Find where the given text appears and provide that cell's center as [X, Y] coordinate. 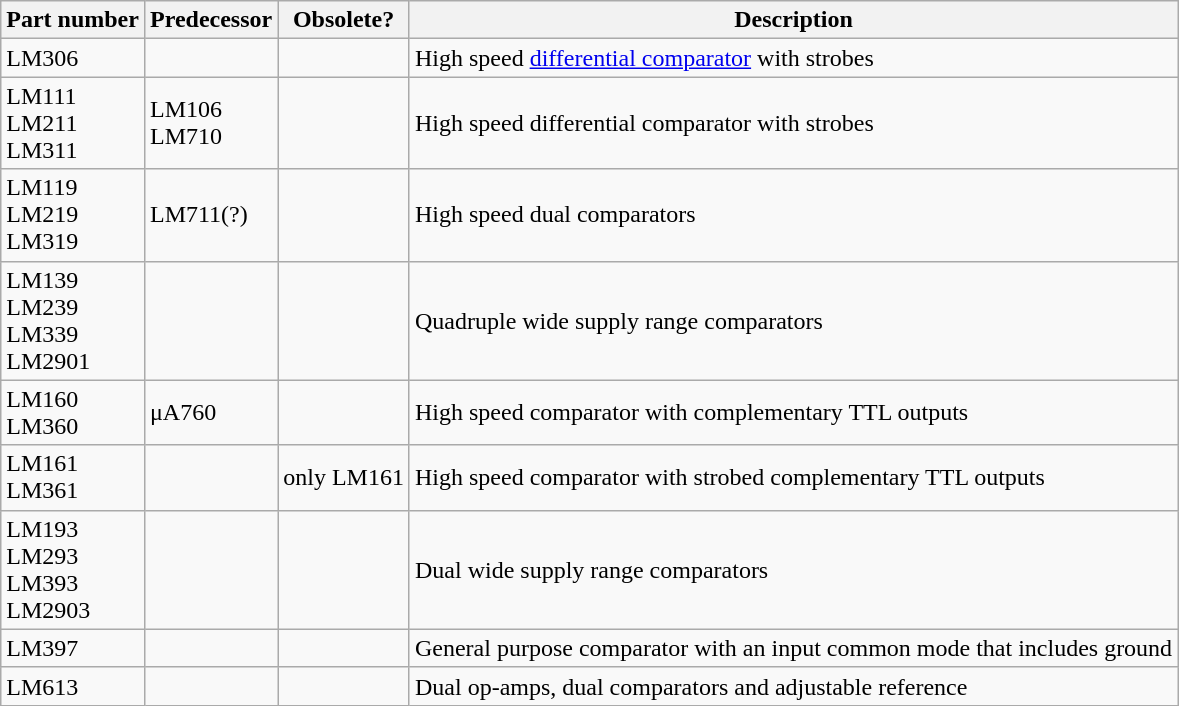
Predecessor [210, 20]
LM306 [73, 58]
LM397 [73, 648]
LM161LM361 [73, 478]
LM613 [73, 686]
High speed comparator with complementary TTL outputs [793, 412]
μA760 [210, 412]
only LM161 [344, 478]
General purpose comparator with an input common mode that includes ground [793, 648]
Obsolete? [344, 20]
LM160LM360 [73, 412]
LM119LM219LM319 [73, 215]
LM711(?) [210, 215]
Dual op-amps, dual comparators and adjustable reference [793, 686]
LM106LM710 [210, 123]
High speed dual comparators [793, 215]
LM193LM293LM393LM2903 [73, 570]
High speed comparator with strobed complementary TTL outputs [793, 478]
Quadruple wide supply range comparators [793, 320]
Description [793, 20]
Part number [73, 20]
LM111LM211LM311 [73, 123]
Dual wide supply range comparators [793, 570]
LM139LM239LM339LM2901 [73, 320]
